Find where the given text appears and provide that cell's center as [x, y] coordinate. 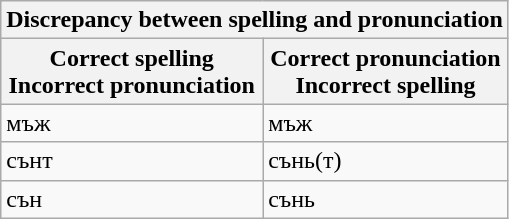
сън [132, 199]
Correct spellingIncorrect pronunciation [132, 72]
сънь(т) [386, 161]
сънт [132, 161]
Correct pronunciationIncorrect spelling [386, 72]
Discrepancy between spelling and pronunciation [255, 20]
сънь [386, 199]
